Pinpoint the cell where the given text exists, returning its (x, y) midpoint coordinate. 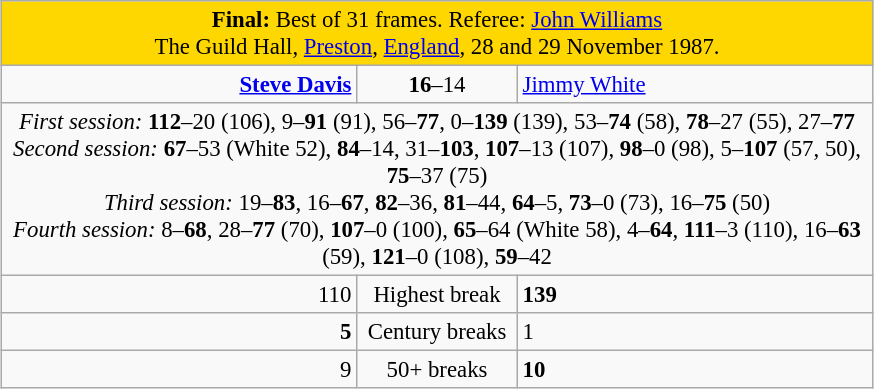
Century breaks (438, 332)
139 (695, 295)
Final: Best of 31 frames. Referee: John WilliamsThe Guild Hall, Preston, England, 28 and 29 November 1987. (437, 34)
Jimmy White (695, 85)
5 (179, 332)
1 (695, 332)
16–14 (438, 85)
110 (179, 295)
9 (179, 370)
Highest break (438, 295)
50+ breaks (438, 370)
Steve Davis (179, 85)
10 (695, 370)
